Identify which cell holds the provided text, then report its [X, Y] central coordinate. 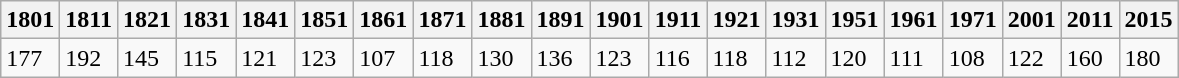
111 [914, 58]
1931 [796, 20]
120 [854, 58]
2011 [1090, 20]
136 [560, 58]
1901 [620, 20]
160 [1090, 58]
1811 [89, 20]
180 [1148, 58]
107 [384, 58]
1871 [442, 20]
112 [796, 58]
1841 [266, 20]
1911 [678, 20]
122 [1032, 58]
145 [148, 58]
108 [972, 58]
1801 [30, 20]
2001 [1032, 20]
115 [206, 58]
1851 [324, 20]
130 [502, 58]
177 [30, 58]
1831 [206, 20]
1821 [148, 20]
116 [678, 58]
192 [89, 58]
1861 [384, 20]
1881 [502, 20]
1921 [736, 20]
1951 [854, 20]
1961 [914, 20]
2015 [1148, 20]
1891 [560, 20]
121 [266, 58]
1971 [972, 20]
